Extract the [x, y] coordinate from the center of the cell holding the provided text.  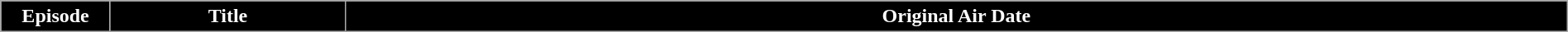
Title [227, 16]
Episode [56, 16]
Original Air Date [957, 16]
